Detect which cell encompasses the target text, then output its [X, Y] center coordinate. 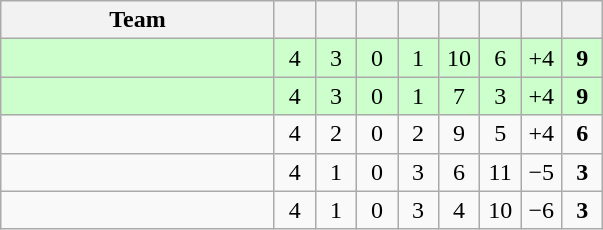
7 [460, 96]
−6 [542, 210]
−5 [542, 172]
Team [138, 20]
11 [500, 172]
5 [500, 134]
